Find where the given text appears and provide that cell's center as [x, y] coordinate. 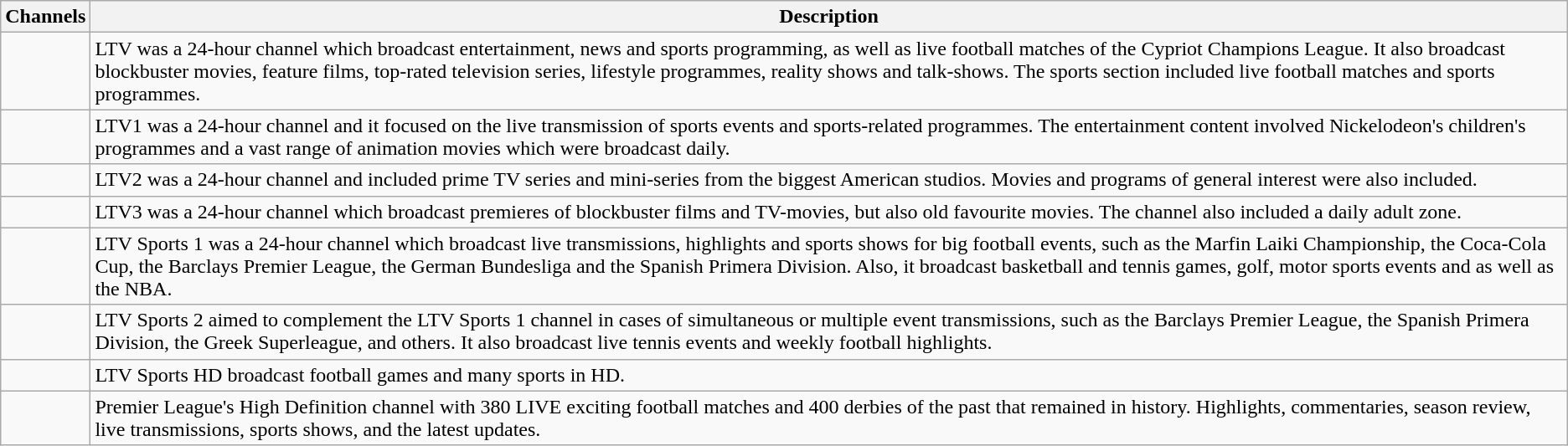
Channels [45, 17]
LTV Sports HD broadcast football games and many sports in HD. [829, 375]
Description [829, 17]
